Determine the [X, Y] coordinate at the center of the cell enclosing the given text.  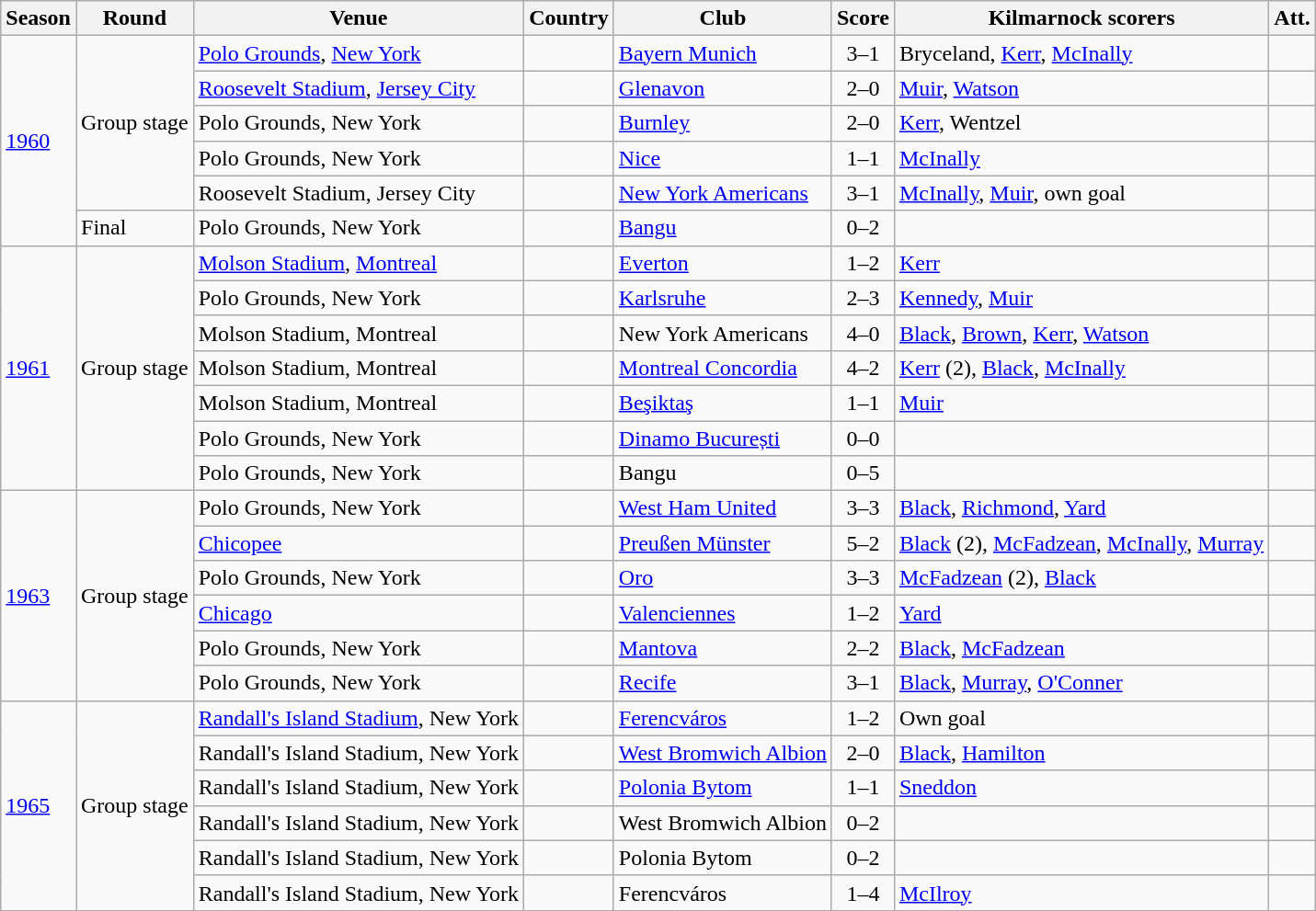
Season [39, 18]
Sneddon [1081, 788]
Round [134, 18]
1960 [39, 141]
West Ham United [723, 508]
Black, Richmond, Yard [1081, 508]
Karlsruhe [723, 298]
0–5 [863, 473]
Black, McFadzean [1081, 648]
Mantova [723, 648]
Burnley [723, 123]
Black, Hamilton [1081, 753]
Dinamo București [723, 438]
1965 [39, 805]
Kilmarnock scorers [1081, 18]
Glenavon [723, 88]
Country [569, 18]
Bayern Munich [723, 53]
Att. [1292, 18]
1961 [39, 368]
Kennedy, Muir [1081, 298]
Chicago [359, 613]
Black, Murray, O'Conner [1081, 683]
2–3 [863, 298]
Club [723, 18]
Black (2), McFadzean, McInally, Murray [1081, 543]
Oro [723, 578]
Bryceland, Kerr, McInally [1081, 53]
4–2 [863, 368]
Chicopee [359, 543]
Recife [723, 683]
Own goal [1081, 718]
Nice [723, 158]
0–0 [863, 438]
Muir, Watson [1081, 88]
2–2 [863, 648]
Muir [1081, 403]
Kerr [1081, 263]
1963 [39, 596]
Black, Brown, Kerr, Watson [1081, 333]
Kerr (2), Black, McInally [1081, 368]
Kerr, Wentzel [1081, 123]
1–4 [863, 893]
Montreal Concordia [723, 368]
Venue [359, 18]
Valenciennes [723, 613]
McFadzean (2), Black [1081, 578]
5–2 [863, 543]
Beşiktaş [723, 403]
McIlroy [1081, 893]
Preußen Münster [723, 543]
Yard [1081, 613]
Final [134, 228]
McInally [1081, 158]
Score [863, 18]
4–0 [863, 333]
McInally, Muir, own goal [1081, 193]
Everton [723, 263]
